Pinpoint the cell where the given text exists, returning its [X, Y] midpoint coordinate. 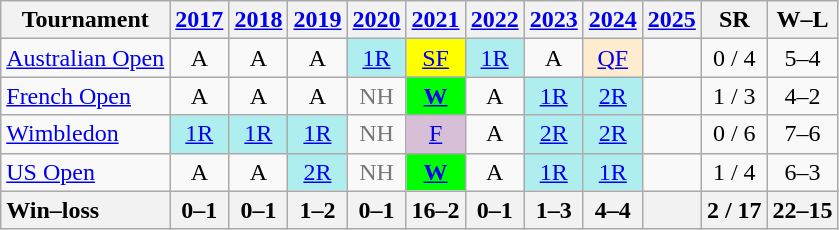
2021 [436, 20]
2024 [612, 20]
4–4 [612, 210]
2017 [200, 20]
0 / 4 [734, 58]
Australian Open [86, 58]
1–2 [318, 210]
22–15 [802, 210]
7–6 [802, 134]
W–L [802, 20]
1 / 3 [734, 96]
SF [436, 58]
Win–loss [86, 210]
French Open [86, 96]
4–2 [802, 96]
0 / 6 [734, 134]
2022 [494, 20]
QF [612, 58]
2019 [318, 20]
F [436, 134]
16–2 [436, 210]
US Open [86, 172]
6–3 [802, 172]
5–4 [802, 58]
2025 [672, 20]
Wimbledon [86, 134]
2023 [554, 20]
2020 [376, 20]
1–3 [554, 210]
Tournament [86, 20]
2 / 17 [734, 210]
SR [734, 20]
2018 [258, 20]
1 / 4 [734, 172]
